Determine the [X, Y] coordinate at the center of the cell enclosing the given text.  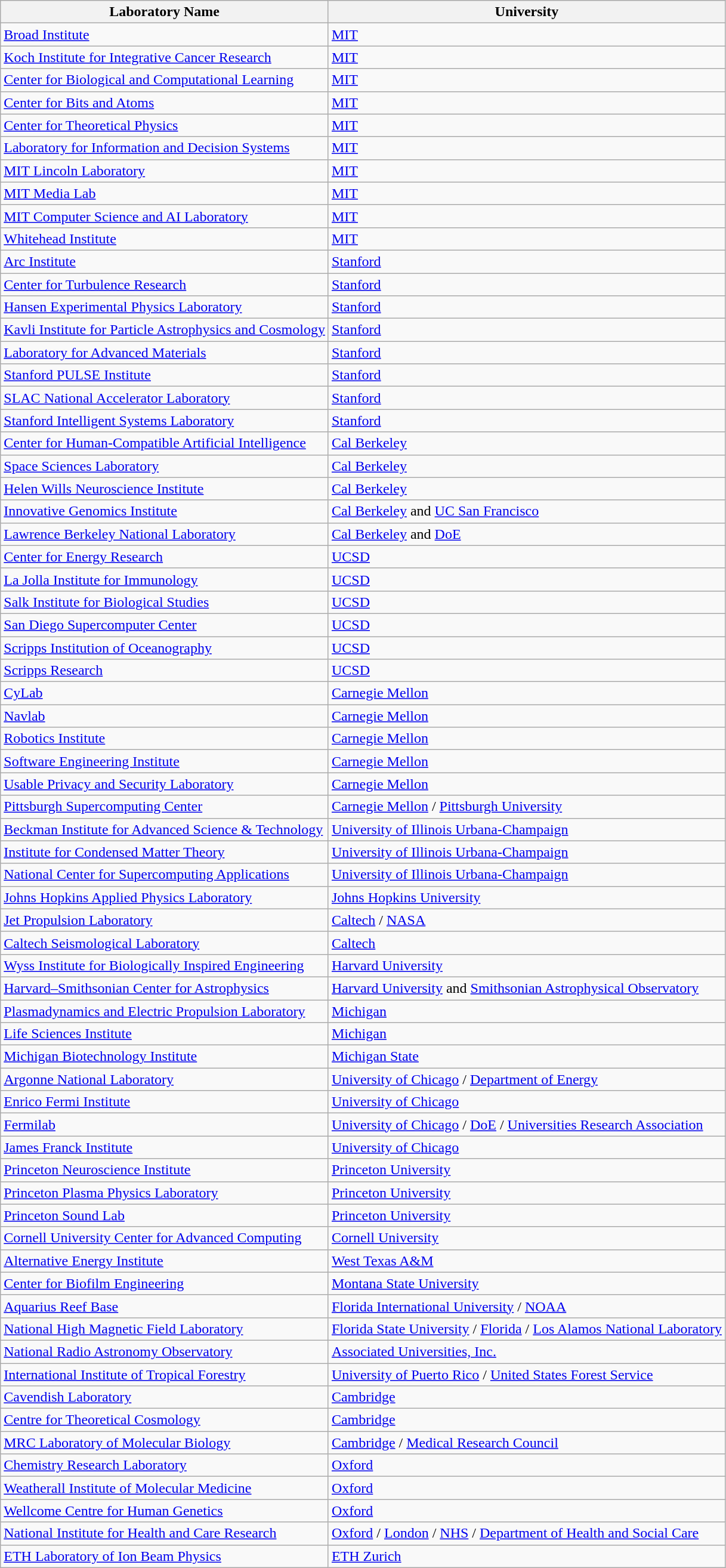
Johns Hopkins University [526, 897]
Koch Institute for Integrative Cancer Research [165, 57]
Oxford / London / NHS / Department of Health and Social Care [526, 1533]
Harvard University and Smithsonian Astrophysical Observatory [526, 988]
National Radio Astronomy Observatory [165, 1351]
Wyss Institute for Biologically Inspired Engineering [165, 965]
Stanford PULSE Institute [165, 375]
Helen Wills Neuroscience Institute [165, 489]
Florida State University / Florida / Los Alamos National Laboratory [526, 1329]
Princeton Sound Lab [165, 1215]
Hansen Experimental Physics Laboratory [165, 307]
Enrico Fermi Institute [165, 1102]
Arc Institute [165, 261]
Florida International University / NOAA [526, 1306]
Caltech / NASA [526, 920]
Software Engineering Institute [165, 761]
Laboratory for Advanced Materials [165, 353]
Cal Berkeley and UC San Francisco [526, 511]
Harvard University [526, 965]
Cambridge / Medical Research Council [526, 1443]
Laboratory for Information and Decision Systems [165, 148]
Carnegie Mellon / Pittsburgh University [526, 807]
SLAC National Accelerator Laboratory [165, 398]
Scripps Research [165, 671]
University of Puerto Rico / United States Forest Service [526, 1374]
West Texas A&M [526, 1261]
Whitehead Institute [165, 239]
Johns Hopkins Applied Physics Laboratory [165, 897]
Aquarius Reef Base [165, 1306]
Jet Propulsion Laboratory [165, 920]
Plasmadynamics and Electric Propulsion Laboratory [165, 1011]
Princeton Neuroscience Institute [165, 1170]
Caltech Seismological Laboratory [165, 943]
University of Chicago / DoE / Universities Research Association [526, 1125]
Navlab [165, 716]
MIT Media Lab [165, 193]
Broad Institute [165, 35]
Center for Energy Research [165, 557]
Stanford Intelligent Systems Laboratory [165, 421]
Pittsburgh Supercomputing Center [165, 807]
La Jolla Institute for Immunology [165, 579]
Cavendish Laboratory [165, 1397]
Harvard–Smithsonian Center for Astrophysics [165, 988]
MIT Computer Science and AI Laboratory [165, 216]
Michigan Biotechnology Institute [165, 1057]
Cornell University Center for Advanced Computing [165, 1238]
MRC Laboratory of Molecular Biology [165, 1443]
Fermilab [165, 1125]
MIT Lincoln Laboratory [165, 171]
Wellcome Centre for Human Genetics [165, 1511]
National Institute for Health and Care Research [165, 1533]
Weatherall Institute of Molecular Medicine [165, 1488]
Center for Bits and Atoms [165, 103]
Laboratory Name [165, 12]
National Center for Supercomputing Applications [165, 875]
San Diego Supercomputer Center [165, 625]
Institute for Condensed Matter Theory [165, 852]
Argonne National Laboratory [165, 1079]
Associated Universities, Inc. [526, 1351]
Center for Biological and Computational Learning [165, 80]
James Franck Institute [165, 1147]
Space Sciences Laboratory [165, 466]
Michigan State [526, 1057]
Montana State University [526, 1283]
CyLab [165, 693]
Beckman Institute for Advanced Science & Technology [165, 829]
Caltech [526, 943]
Usable Privacy and Security Laboratory [165, 784]
Robotics Institute [165, 739]
Innovative Genomics Institute [165, 511]
Scripps Institution of Oceanography [165, 647]
Alternative Energy Institute [165, 1261]
Kavli Institute for Particle Astrophysics and Cosmology [165, 330]
University [526, 12]
Center for Theoretical Physics [165, 125]
Center for Biofilm Engineering [165, 1283]
International Institute of Tropical Forestry [165, 1374]
Chemistry Research Laboratory [165, 1465]
Life Sciences Institute [165, 1034]
Center for Human-Compatible Artificial Intelligence [165, 443]
Cornell University [526, 1238]
Salk Institute for Biological Studies [165, 602]
Center for Turbulence Research [165, 285]
Lawrence Berkeley National Laboratory [165, 534]
Centre for Theoretical Cosmology [165, 1420]
ETH Zurich [526, 1556]
University of Chicago / Department of Energy [526, 1079]
ETH Laboratory of Ion Beam Physics [165, 1556]
Princeton Plasma Physics Laboratory [165, 1193]
National High Magnetic Field Laboratory [165, 1329]
Cal Berkeley and DoE [526, 534]
